Find where the given text appears and provide that cell's center as [x, y] coordinate. 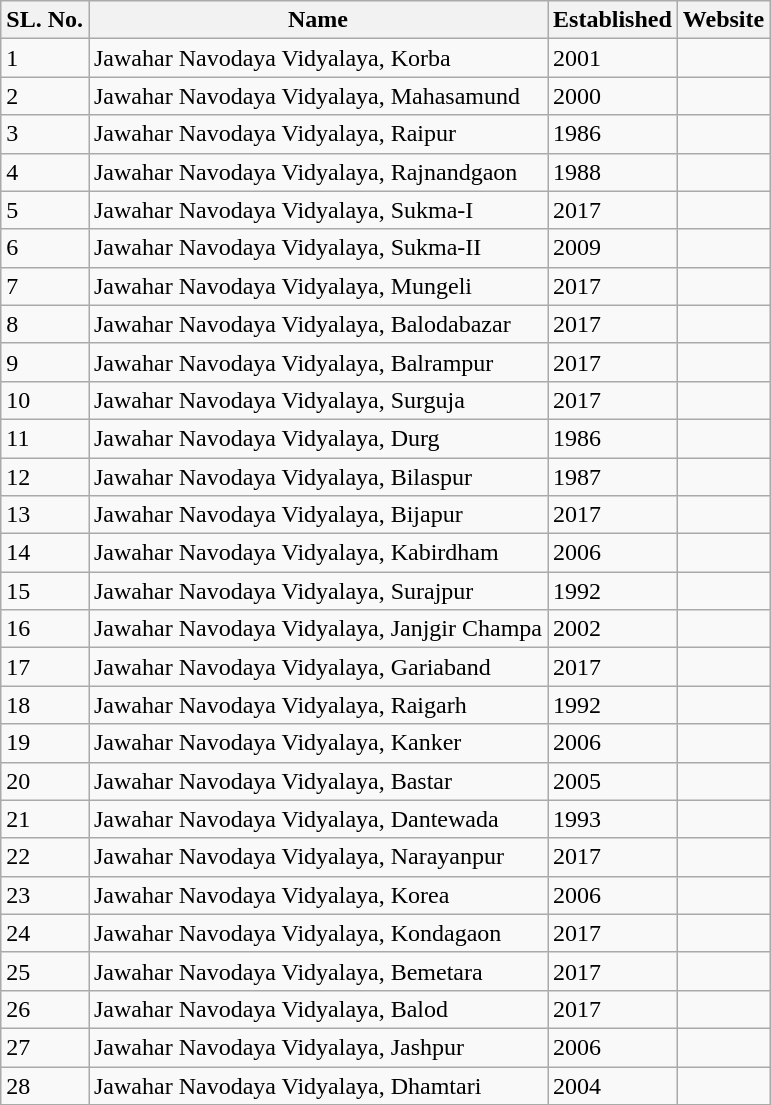
1 [45, 58]
Jawahar Navodaya Vidyalaya, Sukma-II [318, 248]
28 [45, 1085]
Jawahar Navodaya Vidyalaya, Surguja [318, 400]
9 [45, 362]
16 [45, 629]
5 [45, 210]
19 [45, 743]
Jawahar Navodaya Vidyalaya, Korea [318, 895]
Jawahar Navodaya Vidyalaya, Raipur [318, 134]
Jawahar Navodaya Vidyalaya, Mungeli [318, 286]
3 [45, 134]
Jawahar Navodaya Vidyalaya, Dhamtari [318, 1085]
Established [613, 20]
Jawahar Navodaya Vidyalaya, Gariaband [318, 667]
2001 [613, 58]
2002 [613, 629]
13 [45, 515]
Jawahar Navodaya Vidyalaya, Balodabazar [318, 324]
Jawahar Navodaya Vidyalaya, Bastar [318, 781]
8 [45, 324]
Jawahar Navodaya Vidyalaya, Kanker [318, 743]
Jawahar Navodaya Vidyalaya, Kondagaon [318, 933]
18 [45, 705]
Jawahar Navodaya Vidyalaya, Janjgir Champa [318, 629]
20 [45, 781]
Jawahar Navodaya Vidyalaya, Kabirdham [318, 553]
Jawahar Navodaya Vidyalaya, Jashpur [318, 1047]
1987 [613, 477]
Jawahar Navodaya Vidyalaya, Balod [318, 1009]
SL. No. [45, 20]
1988 [613, 172]
22 [45, 857]
Website [723, 20]
Jawahar Navodaya Vidyalaya, Korba [318, 58]
2005 [613, 781]
Name [318, 20]
26 [45, 1009]
2009 [613, 248]
12 [45, 477]
4 [45, 172]
2004 [613, 1085]
Jawahar Navodaya Vidyalaya, Surajpur [318, 591]
14 [45, 553]
Jawahar Navodaya Vidyalaya, Raigarh [318, 705]
1993 [613, 819]
Jawahar Navodaya Vidyalaya, Bilaspur [318, 477]
2000 [613, 96]
Jawahar Navodaya Vidyalaya, Narayanpur [318, 857]
15 [45, 591]
11 [45, 438]
Jawahar Navodaya Vidyalaya, Bemetara [318, 971]
24 [45, 933]
Jawahar Navodaya Vidyalaya, Balrampur [318, 362]
Jawahar Navodaya Vidyalaya, Dantewada [318, 819]
7 [45, 286]
Jawahar Navodaya Vidyalaya, Durg [318, 438]
17 [45, 667]
Jawahar Navodaya Vidyalaya, Rajnandgaon [318, 172]
Jawahar Navodaya Vidyalaya, Sukma-I [318, 210]
10 [45, 400]
2 [45, 96]
Jawahar Navodaya Vidyalaya, Bijapur [318, 515]
6 [45, 248]
Jawahar Navodaya Vidyalaya, Mahasamund [318, 96]
25 [45, 971]
21 [45, 819]
27 [45, 1047]
23 [45, 895]
